Pinpoint the cell where the given text exists, returning its [x, y] midpoint coordinate. 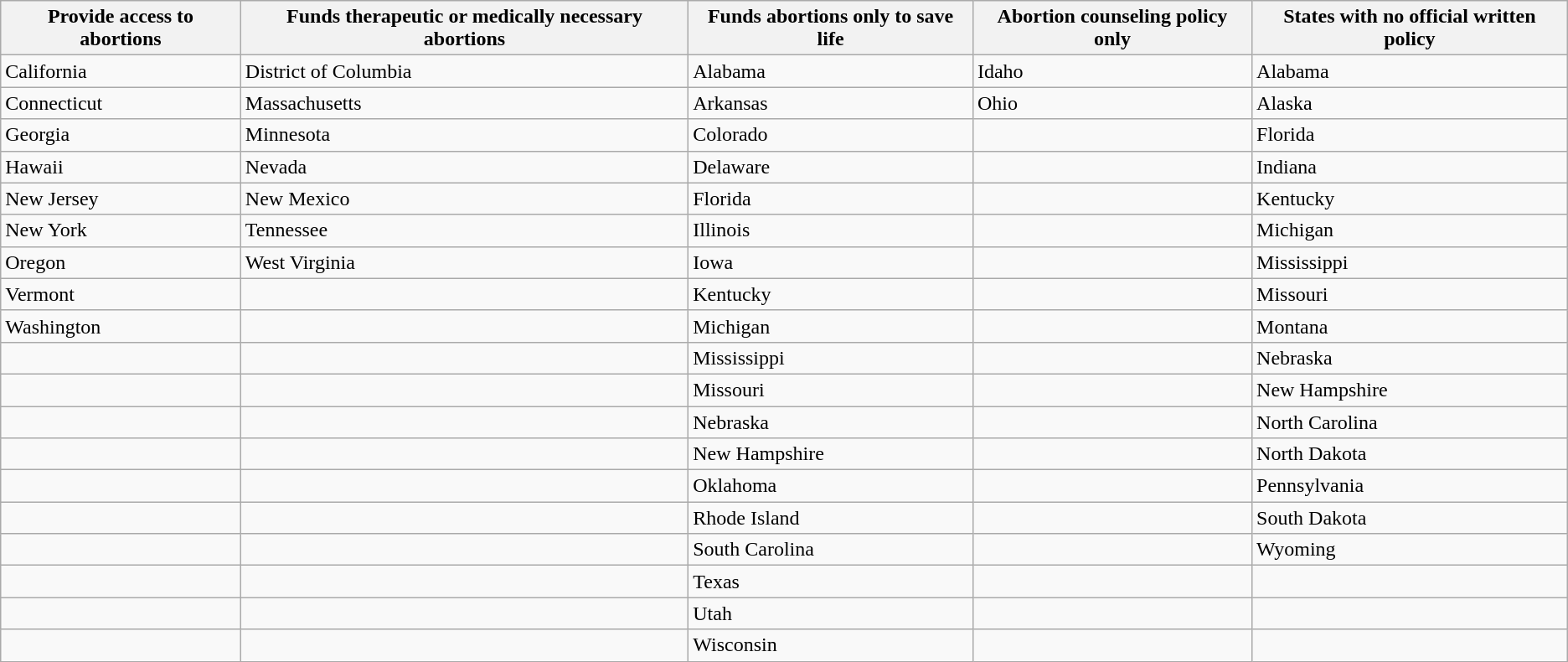
New Mexico [464, 199]
Montana [1411, 326]
Indiana [1411, 167]
Pennsylvania [1411, 486]
Provide access to abortions [121, 28]
New York [121, 230]
Washington [121, 326]
Colorado [831, 135]
Funds abortions only to save life [831, 28]
Texas [831, 582]
District of Columbia [464, 71]
New Jersey [121, 199]
Ohio [1112, 103]
Wisconsin [831, 645]
North Dakota [1411, 454]
Idaho [1112, 71]
North Carolina [1411, 422]
Vermont [121, 294]
Wyoming [1411, 550]
South Dakota [1411, 518]
Oregon [121, 262]
Alaska [1411, 103]
South Carolina [831, 550]
California [121, 71]
Hawaii [121, 167]
Iowa [831, 262]
Minnesota [464, 135]
Connecticut [121, 103]
Funds therapeutic or medically necessary abortions [464, 28]
Delaware [831, 167]
Rhode Island [831, 518]
Arkansas [831, 103]
Massachusetts [464, 103]
Abortion counseling policy only [1112, 28]
Utah [831, 613]
States with no official written policy [1411, 28]
West Virginia [464, 262]
Illinois [831, 230]
Tennessee [464, 230]
Georgia [121, 135]
Oklahoma [831, 486]
Nevada [464, 167]
